Search for the cell housing the specified text and yield its (X, Y) center coordinate. 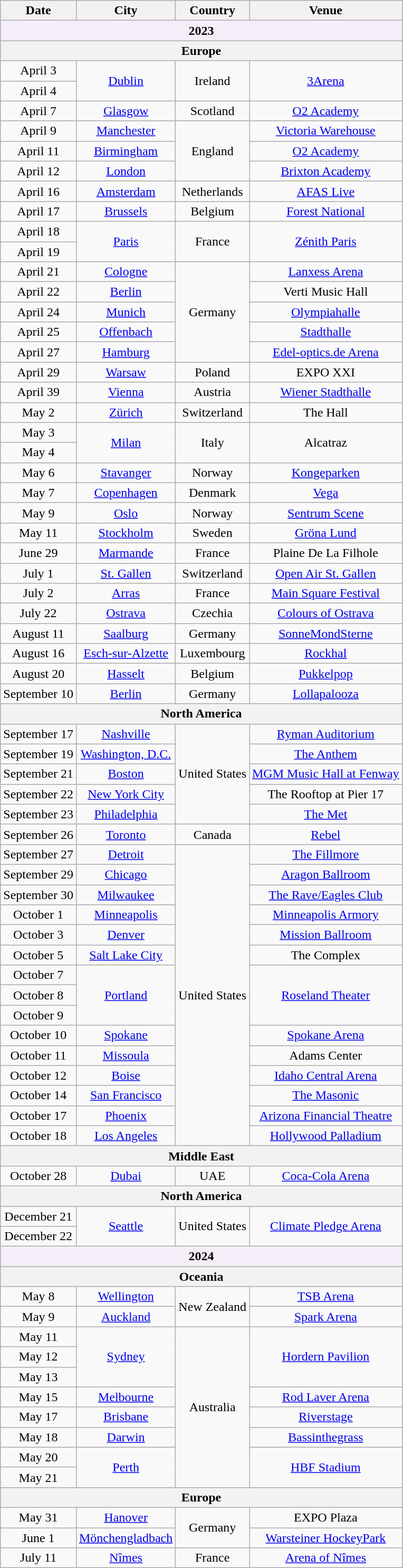
Czechia (213, 613)
San Francisco (126, 1095)
Zürich (126, 412)
April 19 (39, 252)
Poland (213, 372)
Brixton Academy (325, 171)
Stockholm (126, 533)
April 21 (39, 272)
Chicago (126, 874)
Hasselt (126, 674)
Nashville (126, 734)
May 6 (39, 473)
Denmark (213, 493)
October 14 (39, 1095)
May 3 (39, 432)
May 8 (39, 1297)
Arras (126, 593)
City (126, 11)
Birmingham (126, 151)
Milan (126, 442)
MGM Music Hall at Fenway (325, 774)
September 27 (39, 854)
July 22 (39, 613)
Saalburg (126, 634)
April 25 (39, 332)
The Anthem (325, 754)
Vega (325, 493)
AFAS Live (325, 191)
Warsteiner HockeyPark (325, 1538)
October 28 (39, 1176)
Rockhal (325, 654)
April 29 (39, 372)
Melbourne (126, 1397)
October 18 (39, 1136)
Gröna Lund (325, 533)
Mönchengladbach (126, 1538)
The Met (325, 814)
September 26 (39, 834)
December 21 (39, 1216)
Austria (213, 392)
Country (213, 11)
Ryman Auditorium (325, 734)
Lollapalooza (325, 694)
Italy (213, 442)
October 5 (39, 955)
Bassinthegrass (325, 1437)
Cologne (126, 272)
April 9 (39, 131)
Spark Arena (325, 1317)
Offenbach (126, 332)
HBF Stadium (325, 1467)
June 1 (39, 1538)
Stavanger (126, 473)
Perth (126, 1467)
Salt Lake City (126, 955)
September 19 (39, 754)
Philadelphia (126, 814)
May 17 (39, 1417)
Venue (325, 11)
Lanxess Arena (325, 272)
September 21 (39, 774)
Verti Music Hall (325, 292)
Idaho Central Arena (325, 1075)
Victoria Warehouse (325, 131)
Forest National (325, 211)
Roseland Theater (325, 995)
Wellington (126, 1297)
Arena of Nîmes (325, 1558)
Stadthalle (325, 332)
Manchester (126, 131)
EXPO Plaza (325, 1517)
Date (39, 11)
Middle East (201, 1156)
Boston (126, 774)
Amsterdam (126, 191)
April 16 (39, 191)
London (126, 171)
Denver (126, 935)
Rebel (325, 834)
2024 (201, 1257)
Open Air St. Gallen (325, 573)
EXPO XXI (325, 372)
May 2 (39, 412)
The Rave/Eagles Club (325, 895)
May 15 (39, 1397)
April 3 (39, 71)
3Arena (325, 81)
April 18 (39, 231)
Brisbane (126, 1417)
Glasgow (126, 111)
October 3 (39, 935)
The Rooftop at Pier 17 (325, 794)
The Complex (325, 955)
The Masonic (325, 1095)
Ireland (213, 81)
2023 (201, 31)
April 39 (39, 392)
Mission Ballroom (325, 935)
Adams Center (325, 1055)
Sentrum Scene (325, 513)
St. Gallen (126, 573)
Oceania (201, 1277)
July 11 (39, 1558)
Hordern Pavilion (325, 1357)
The Fillmore (325, 854)
Netherlands (213, 191)
September 22 (39, 794)
Phoenix (126, 1116)
Esch-sur-Alzette (126, 654)
UAE (213, 1176)
July 2 (39, 593)
Munich (126, 312)
Scotland (213, 111)
May 21 (39, 1477)
April 7 (39, 111)
May 18 (39, 1437)
April 4 (39, 91)
Milwaukee (126, 895)
July 1 (39, 573)
Luxembourg (213, 654)
Toronto (126, 834)
April 11 (39, 151)
New Zealand (213, 1307)
Wiener Stadthalle (325, 392)
May 20 (39, 1457)
Auckland (126, 1317)
Arizona Financial Theatre (325, 1116)
Olympiahalle (325, 312)
May 13 (39, 1377)
Sweden (213, 533)
Missoula (126, 1055)
England (213, 151)
May 31 (39, 1517)
September 30 (39, 895)
TSB Arena (325, 1297)
Spokane Arena (325, 1035)
April 22 (39, 292)
Plaine De La Filhole (325, 553)
April 12 (39, 171)
Alcatraz (325, 442)
Los Angeles (126, 1136)
August 16 (39, 654)
Canada (213, 834)
Marmande (126, 553)
Main Square Festival (325, 593)
September 23 (39, 814)
Edel-optics.de Arena (325, 352)
Pukkelpop (325, 674)
Kongeparken (325, 473)
May 12 (39, 1357)
May 4 (39, 452)
Coca-Cola Arena (325, 1176)
August 11 (39, 634)
The Hall (325, 412)
Portland (126, 995)
Rod Laver Arena (325, 1397)
Seattle (126, 1226)
Hamburg (126, 352)
New York City (126, 794)
Sydney (126, 1357)
October 7 (39, 975)
Zénith Paris (325, 241)
Boise (126, 1075)
December 22 (39, 1236)
October 11 (39, 1055)
Australia (213, 1407)
Minneapolis (126, 915)
Darwin (126, 1437)
October 12 (39, 1075)
Detroit (126, 854)
Colours of Ostrava (325, 613)
Hanover (126, 1517)
Dublin (126, 81)
September 10 (39, 694)
Oslo (126, 513)
Hollywood Palladium (325, 1136)
October 10 (39, 1035)
Aragon Ballroom (325, 874)
Minneapolis Armory (325, 915)
Paris (126, 241)
August 20 (39, 674)
May 7 (39, 493)
April 27 (39, 352)
October 17 (39, 1116)
Climate Pledge Arena (325, 1226)
Vienna (126, 392)
April 24 (39, 312)
October 8 (39, 995)
April 17 (39, 211)
Dubai (126, 1176)
Brussels (126, 211)
Copenhagen (126, 493)
Riverstage (325, 1417)
September 29 (39, 874)
Washington, D.C. (126, 754)
June 29 (39, 553)
September 17 (39, 734)
Warsaw (126, 372)
SonneMondSterne (325, 634)
Spokane (126, 1035)
Ostrava (126, 613)
October 1 (39, 915)
October 9 (39, 1015)
Nîmes (126, 1558)
